Return (X, Y) of the center of cell containing provided text 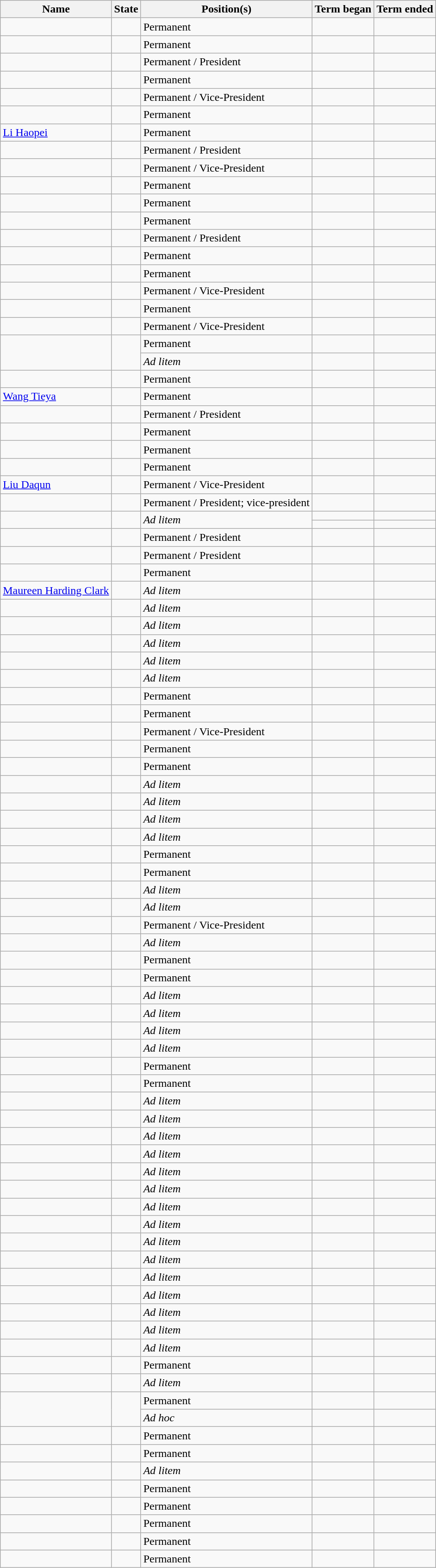
Liu Daqun (56, 484)
Maureen Harding Clark (56, 590)
State (126, 9)
Ad hoc (226, 1418)
Term ended (405, 9)
Li Haopei (56, 132)
Permanent / President; vice-president (226, 502)
Wang Tieya (56, 397)
Position(s) (226, 9)
Name (56, 9)
Term began (343, 9)
